Determine the (x, y) coordinate at the center of the cell enclosing the given text.  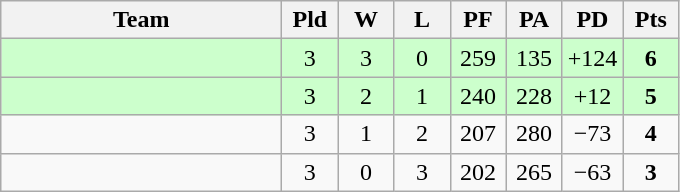
−63 (592, 172)
+12 (592, 96)
259 (478, 58)
135 (534, 58)
L (422, 20)
Pld (310, 20)
5 (651, 96)
240 (478, 96)
−73 (592, 134)
PD (592, 20)
207 (478, 134)
265 (534, 172)
PF (478, 20)
Team (142, 20)
6 (651, 58)
280 (534, 134)
202 (478, 172)
228 (534, 96)
+124 (592, 58)
W (366, 20)
PA (534, 20)
4 (651, 134)
Pts (651, 20)
